Provide the [X, Y] coordinate of the cell's center where the given text is located.  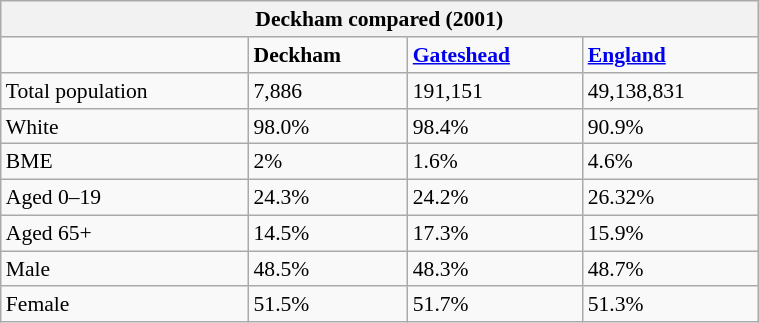
14.5% [328, 233]
Male [125, 269]
17.3% [496, 233]
191,151 [496, 91]
White [125, 126]
90.9% [670, 126]
51.7% [496, 304]
Deckham compared (2001) [380, 19]
1.6% [496, 162]
48.5% [328, 269]
48.7% [670, 269]
98.0% [328, 126]
Total population [125, 91]
26.32% [670, 197]
England [670, 55]
Aged 0–19 [125, 197]
7,886 [328, 91]
15.9% [670, 233]
Female [125, 304]
Gateshead [496, 55]
2% [328, 162]
BME [125, 162]
4.6% [670, 162]
Aged 65+ [125, 233]
51.5% [328, 304]
51.3% [670, 304]
Deckham [328, 55]
48.3% [496, 269]
24.2% [496, 197]
49,138,831 [670, 91]
24.3% [328, 197]
98.4% [496, 126]
